Pinpoint the cell where the given text exists, returning its [x, y] midpoint coordinate. 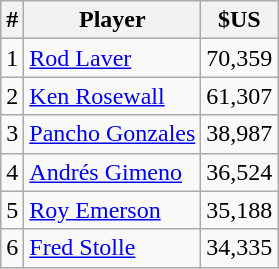
Fred Stolle [112, 248]
6 [12, 248]
4 [12, 172]
61,307 [240, 96]
36,524 [240, 172]
Rod Laver [112, 58]
5 [12, 210]
$US [240, 20]
Player [112, 20]
2 [12, 96]
34,335 [240, 248]
3 [12, 134]
1 [12, 58]
70,359 [240, 58]
Pancho Gonzales [112, 134]
# [12, 20]
38,987 [240, 134]
Roy Emerson [112, 210]
35,188 [240, 210]
Ken Rosewall [112, 96]
Andrés Gimeno [112, 172]
